Scan for the cell matching the given text and deliver its (X, Y) coordinate at center. 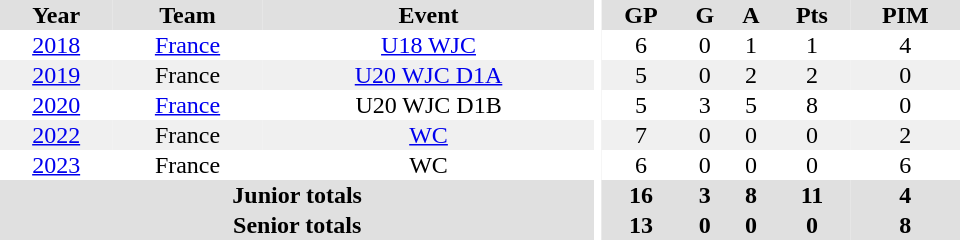
11 (812, 195)
Team (187, 15)
2020 (56, 105)
A (752, 15)
G (705, 15)
2023 (56, 165)
Event (429, 15)
U20 WJC D1B (429, 105)
GP (641, 15)
Senior totals (297, 225)
PIM (905, 15)
Junior totals (297, 195)
2022 (56, 135)
U20 WJC D1A (429, 75)
7 (641, 135)
13 (641, 225)
Pts (812, 15)
U18 WJC (429, 45)
2019 (56, 75)
Year (56, 15)
2018 (56, 45)
16 (641, 195)
